Locate the cell with the specified text and output its [x, y] center coordinate. 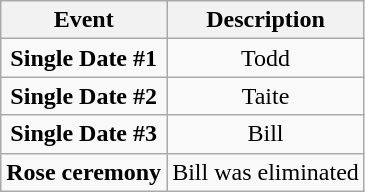
Single Date #1 [84, 58]
Bill was eliminated [266, 172]
Rose ceremony [84, 172]
Description [266, 20]
Todd [266, 58]
Taite [266, 96]
Single Date #3 [84, 134]
Event [84, 20]
Bill [266, 134]
Single Date #2 [84, 96]
